Capture the cell that displays the provided text and extract its [X, Y] central coordinate. 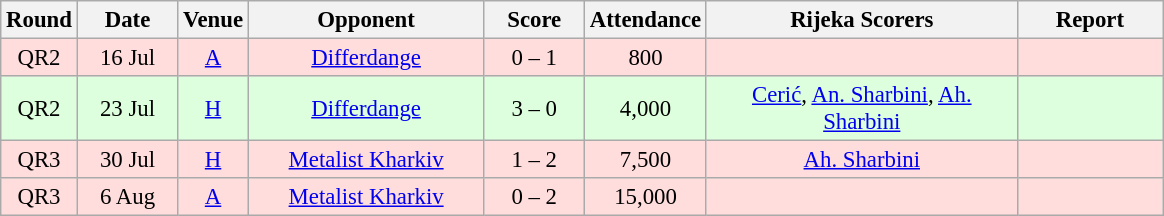
16 Jul [128, 58]
15,000 [646, 197]
Attendance [646, 20]
6 Aug [128, 197]
Report [1090, 20]
Cerić, An. Sharbini, Ah. Sharbini [862, 108]
0 – 2 [534, 197]
Score [534, 20]
Ah. Sharbini [862, 160]
4,000 [646, 108]
800 [646, 58]
Venue [214, 20]
Opponent [366, 20]
1 – 2 [534, 160]
23 Jul [128, 108]
7,500 [646, 160]
Rijeka Scorers [862, 20]
Round [39, 20]
30 Jul [128, 160]
0 – 1 [534, 58]
Date [128, 20]
3 – 0 [534, 108]
